Provide the (X, Y) coordinate of the cell's center where the given text is located.  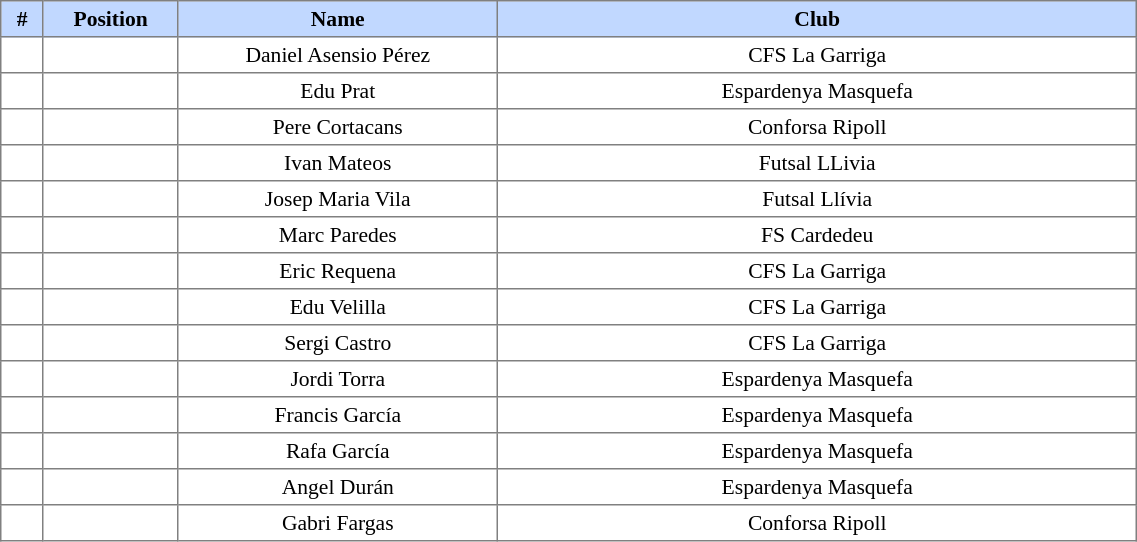
Josep Maria Vila (338, 199)
Rafa García (338, 451)
Daniel Asensio Pérez (338, 55)
Name (338, 19)
Edu Prat (338, 91)
Gabri Fargas (338, 523)
Pere Cortacans (338, 127)
Jordi Torra (338, 379)
Ivan Mateos (338, 163)
Sergi Castro (338, 343)
Francis García (338, 415)
# (22, 19)
Eric Requena (338, 271)
Marc Paredes (338, 235)
FS Cardedeu (818, 235)
Position (110, 19)
Futsal Llívia (818, 199)
Edu Velilla (338, 307)
Club (818, 19)
Angel Durán (338, 487)
Futsal LLivia (818, 163)
